Determine the (x, y) coordinate at the center of the cell enclosing the given text.  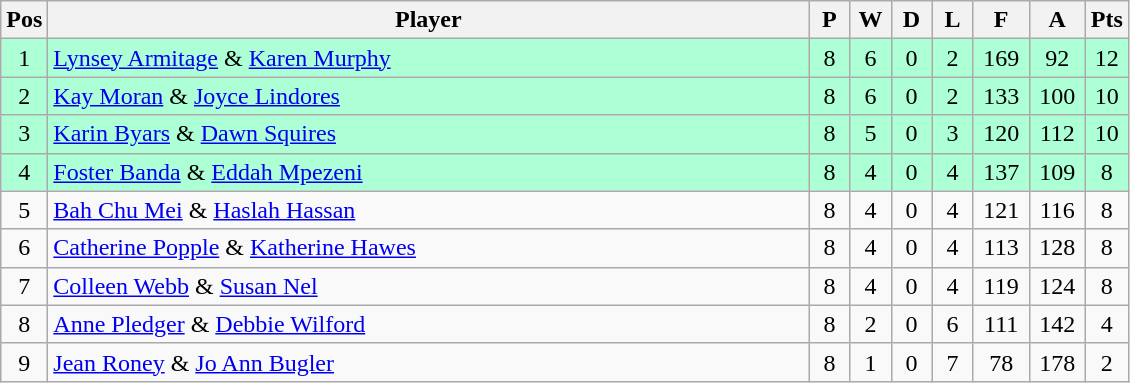
128 (1057, 248)
Pos (24, 20)
142 (1057, 324)
L (952, 20)
100 (1057, 96)
109 (1057, 172)
133 (1001, 96)
W (870, 20)
112 (1057, 134)
120 (1001, 134)
Jean Roney & Jo Ann Bugler (428, 362)
121 (1001, 210)
Foster Banda & Eddah Mpezeni (428, 172)
Karin Byars & Dawn Squires (428, 134)
178 (1057, 362)
92 (1057, 58)
Colleen Webb & Susan Nel (428, 286)
116 (1057, 210)
137 (1001, 172)
113 (1001, 248)
12 (1106, 58)
P (830, 20)
Player (428, 20)
Bah Chu Mei & Haslah Hassan (428, 210)
119 (1001, 286)
111 (1001, 324)
78 (1001, 362)
Pts (1106, 20)
Lynsey Armitage & Karen Murphy (428, 58)
A (1057, 20)
Catherine Popple & Katherine Hawes (428, 248)
124 (1057, 286)
169 (1001, 58)
Kay Moran & Joyce Lindores (428, 96)
F (1001, 20)
Anne Pledger & Debbie Wilford (428, 324)
D (912, 20)
9 (24, 362)
